Search for the cell housing the specified text and yield its (X, Y) center coordinate. 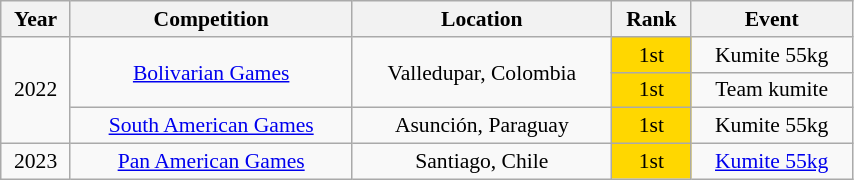
Santiago, Chile (482, 162)
Team kumite (772, 90)
2023 (36, 162)
South American Games (210, 126)
Location (482, 19)
2022 (36, 90)
Rank (652, 19)
Competition (210, 19)
Pan American Games (210, 162)
Year (36, 19)
Asunción, Paraguay (482, 126)
Event (772, 19)
Bolivarian Games (210, 72)
Valledupar, Colombia (482, 72)
